From the cell containing the given text, extract its center point as (x, y) coordinate. 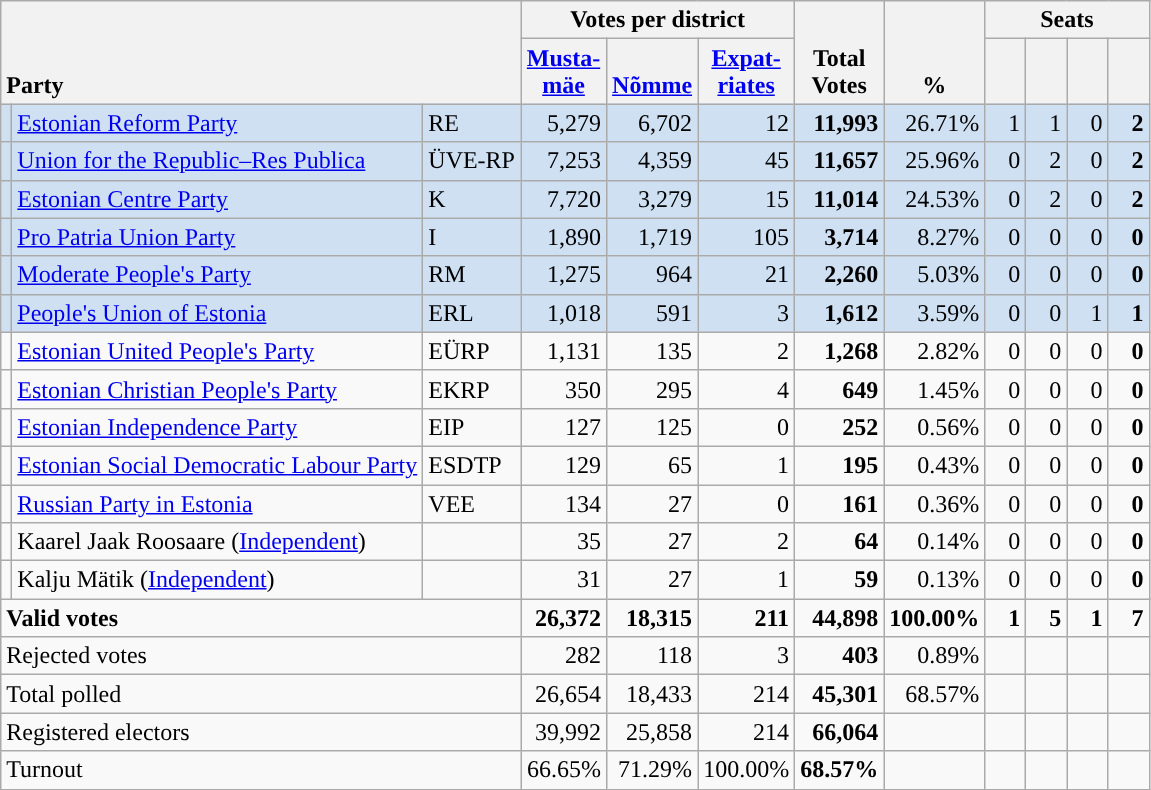
Nõmme (652, 72)
RM (472, 275)
Party (261, 52)
1,890 (563, 237)
VEE (472, 503)
1,612 (840, 313)
161 (840, 503)
People's Union of Estonia (218, 313)
64 (840, 542)
Registered electors (261, 732)
Valid votes (261, 618)
Moderate People's Party (218, 275)
1,719 (652, 237)
EKRP (472, 389)
0.14% (934, 542)
Union for the Republic–Res Publica (218, 161)
282 (563, 656)
0.89% (934, 656)
403 (840, 656)
1,131 (563, 351)
26.71% (934, 123)
Expat- riates (746, 72)
5,279 (563, 123)
45 (746, 161)
Estonian Social Democratic Labour Party (218, 465)
65 (652, 465)
26,654 (563, 694)
39,992 (563, 732)
964 (652, 275)
0.56% (934, 427)
135 (652, 351)
8.27% (934, 237)
5 (1046, 618)
Estonian Christian People's Party (218, 389)
I (472, 237)
252 (840, 427)
ESDTP (472, 465)
350 (563, 389)
118 (652, 656)
Kaarel Jaak Roosaare (Independent) (218, 542)
1,268 (840, 351)
11,993 (840, 123)
3,714 (840, 237)
4 (746, 389)
25.96% (934, 161)
1,018 (563, 313)
649 (840, 389)
71.29% (652, 770)
0.43% (934, 465)
Seats (1067, 20)
26,372 (563, 618)
45,301 (840, 694)
Estonian Reform Party (218, 123)
127 (563, 427)
3,279 (652, 199)
2,260 (840, 275)
0.36% (934, 503)
11,014 (840, 199)
7,720 (563, 199)
66,064 (840, 732)
18,315 (652, 618)
211 (746, 618)
21 (746, 275)
K (472, 199)
Total Votes (840, 52)
% (934, 52)
12 (746, 123)
5.03% (934, 275)
ÜVE-RP (472, 161)
295 (652, 389)
Estonian Centre Party (218, 199)
Musta- mäe (563, 72)
1,275 (563, 275)
Votes per district (657, 20)
24.53% (934, 199)
4,359 (652, 161)
Rejected votes (261, 656)
195 (840, 465)
3.59% (934, 313)
25,858 (652, 732)
Estonian Independence Party (218, 427)
Kalju Mätik (Independent) (218, 580)
ERL (472, 313)
EIP (472, 427)
Total polled (261, 694)
31 (563, 580)
129 (563, 465)
7 (1128, 618)
RE (472, 123)
18,433 (652, 694)
EÜRP (472, 351)
1.45% (934, 389)
44,898 (840, 618)
Pro Patria Union Party (218, 237)
105 (746, 237)
591 (652, 313)
Russian Party in Estonia (218, 503)
Estonian United People's Party (218, 351)
35 (563, 542)
59 (840, 580)
6,702 (652, 123)
125 (652, 427)
Turnout (261, 770)
134 (563, 503)
7,253 (563, 161)
15 (746, 199)
0.13% (934, 580)
2.82% (934, 351)
66.65% (563, 770)
11,657 (840, 161)
